Pinpoint the cell where the given text exists, returning its (x, y) midpoint coordinate. 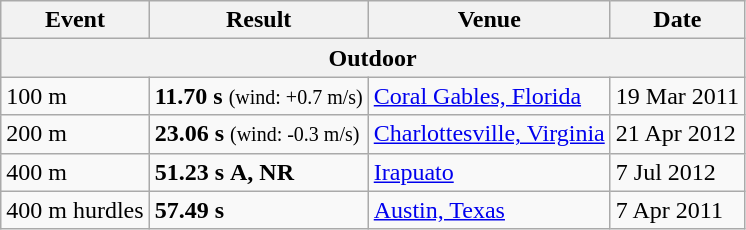
7 Apr 2011 (677, 210)
Event (75, 20)
Irapuato (489, 172)
19 Mar 2011 (677, 96)
Outdoor (373, 58)
400 m hurdles (75, 210)
21 Apr 2012 (677, 134)
7 Jul 2012 (677, 172)
57.49 s (258, 210)
200 m (75, 134)
Coral Gables, Florida (489, 96)
100 m (75, 96)
51.23 s A, NR (258, 172)
11.70 s (wind: +0.7 m/s) (258, 96)
Result (258, 20)
Date (677, 20)
Charlottesville, Virginia (489, 134)
23.06 s (wind: -0.3 m/s) (258, 134)
Austin, Texas (489, 210)
Venue (489, 20)
400 m (75, 172)
